Provide the (X, Y) coordinate of the cell's center where the given text is located.  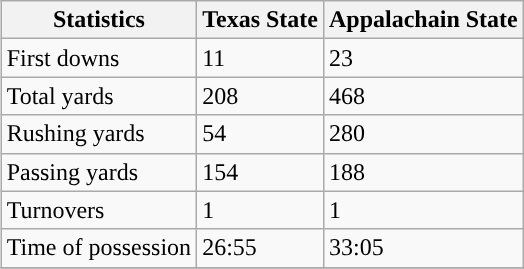
Statistics (99, 20)
468 (423, 96)
Total yards (99, 96)
First downs (99, 58)
280 (423, 134)
188 (423, 172)
11 (260, 58)
23 (423, 58)
Appalachain State (423, 20)
154 (260, 172)
26:55 (260, 248)
Rushing yards (99, 134)
Time of possession (99, 248)
Turnovers (99, 210)
33:05 (423, 248)
Passing yards (99, 172)
208 (260, 96)
Texas State (260, 20)
54 (260, 134)
